Scan for the cell matching the given text and deliver its (X, Y) coordinate at center. 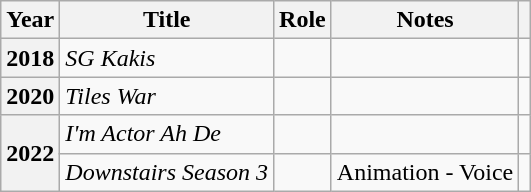
Year (30, 20)
2020 (30, 96)
2018 (30, 58)
Animation - Voice (425, 172)
Role (303, 20)
I'm Actor Ah De (167, 134)
Tiles War (167, 96)
Downstairs Season 3 (167, 172)
SG Kakis (167, 58)
Title (167, 20)
Notes (425, 20)
2022 (30, 153)
